For the text-containing cell, return its midpoint in [x, y] coordinate format. 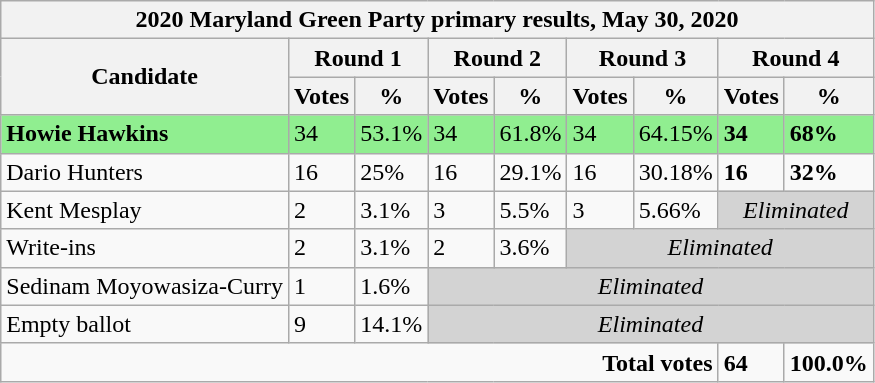
29.1% [530, 172]
30.18% [676, 172]
Dario Hunters [145, 172]
Round 3 [642, 58]
53.1% [392, 134]
64 [751, 362]
32% [828, 172]
3.6% [530, 248]
Sedinam Moyowasiza-Curry [145, 286]
5.5% [530, 210]
Howie Hawkins [145, 134]
Candidate [145, 77]
100.0% [828, 362]
61.8% [530, 134]
Round 4 [796, 58]
14.1% [392, 324]
5.66% [676, 210]
64.15% [676, 134]
Round 2 [498, 58]
1.6% [392, 286]
Total votes [360, 362]
2020 Maryland Green Party primary results, May 30, 2020 [438, 20]
68% [828, 134]
1 [321, 286]
25% [392, 172]
Round 1 [358, 58]
Kent Mesplay [145, 210]
Empty ballot [145, 324]
9 [321, 324]
Write-ins [145, 248]
